Pinpoint the cell where the given text exists, returning its [X, Y] midpoint coordinate. 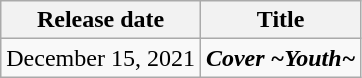
Title [280, 20]
Cover ~Youth~ [280, 58]
December 15, 2021 [101, 58]
Release date [101, 20]
